Find where the given text appears and provide that cell's center as (X, Y) coordinate. 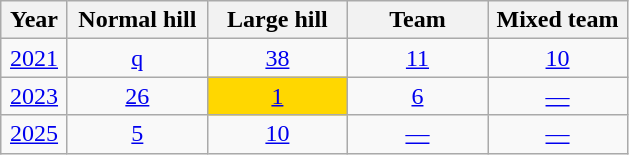
Mixed team (558, 20)
26 (137, 96)
2021 (34, 58)
Normal hill (137, 20)
Team (417, 20)
2025 (34, 134)
6 (417, 96)
5 (137, 134)
Year (34, 20)
38 (277, 58)
11 (417, 58)
1 (277, 96)
q (137, 58)
2023 (34, 96)
Large hill (277, 20)
